Return the (x, y) coordinate for the center point of the cell that contains the specified text.  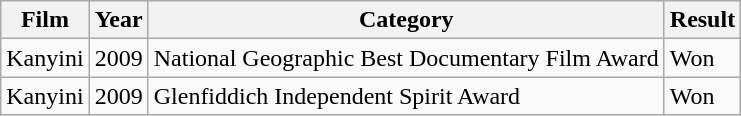
Result (702, 20)
Film (45, 20)
National Geographic Best Documentary Film Award (406, 58)
Category (406, 20)
Year (118, 20)
Glenfiddich Independent Spirit Award (406, 96)
